Determine the (x, y) coordinate at the center of the cell enclosing the given text.  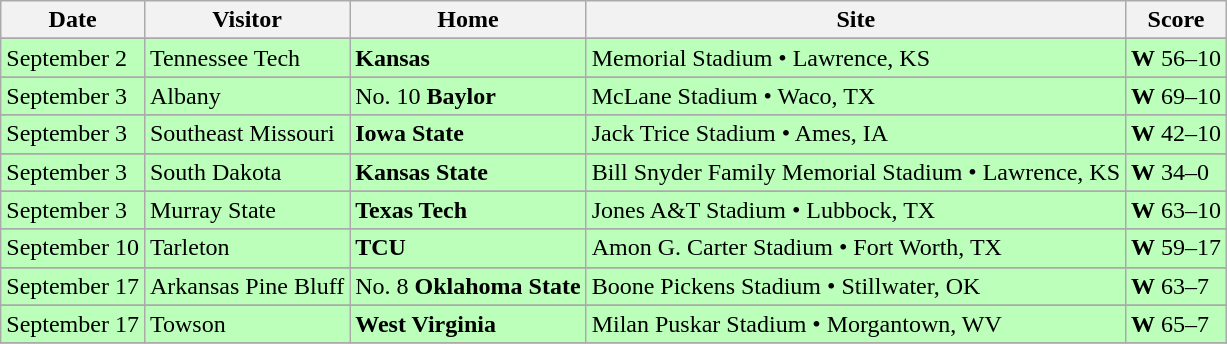
Southeast Missouri (246, 134)
Milan Puskar Stadium • Morgantown, WV (856, 324)
Tarleton (246, 248)
West Virginia (468, 324)
Amon G. Carter Stadium • Fort Worth, TX (856, 248)
W 59–17 (1176, 248)
No. 10 Baylor (468, 96)
Kansas (468, 58)
Score (1176, 20)
Visitor (246, 20)
McLane Stadium • Waco, TX (856, 96)
Towson (246, 324)
W 42–10 (1176, 134)
Iowa State (468, 134)
Memorial Stadium • Lawrence, KS (856, 58)
September 10 (73, 248)
Boone Pickens Stadium • Stillwater, OK (856, 286)
September 2 (73, 58)
Bill Snyder Family Memorial Stadium • Lawrence, KS (856, 172)
Jack Trice Stadium • Ames, IA (856, 134)
W 63–7 (1176, 286)
W 56–10 (1176, 58)
Murray State (246, 210)
Arkansas Pine Bluff (246, 286)
No. 8 Oklahoma State (468, 286)
W 69–10 (1176, 96)
Tennessee Tech (246, 58)
Texas Tech (468, 210)
Home (468, 20)
W 65–7 (1176, 324)
TCU (468, 248)
Date (73, 20)
Site (856, 20)
Albany (246, 96)
South Dakota (246, 172)
Kansas State (468, 172)
W 34–0 (1176, 172)
Jones A&T Stadium • Lubbock, TX (856, 210)
W 63–10 (1176, 210)
